From the cell containing the given text, extract its center point as (x, y) coordinate. 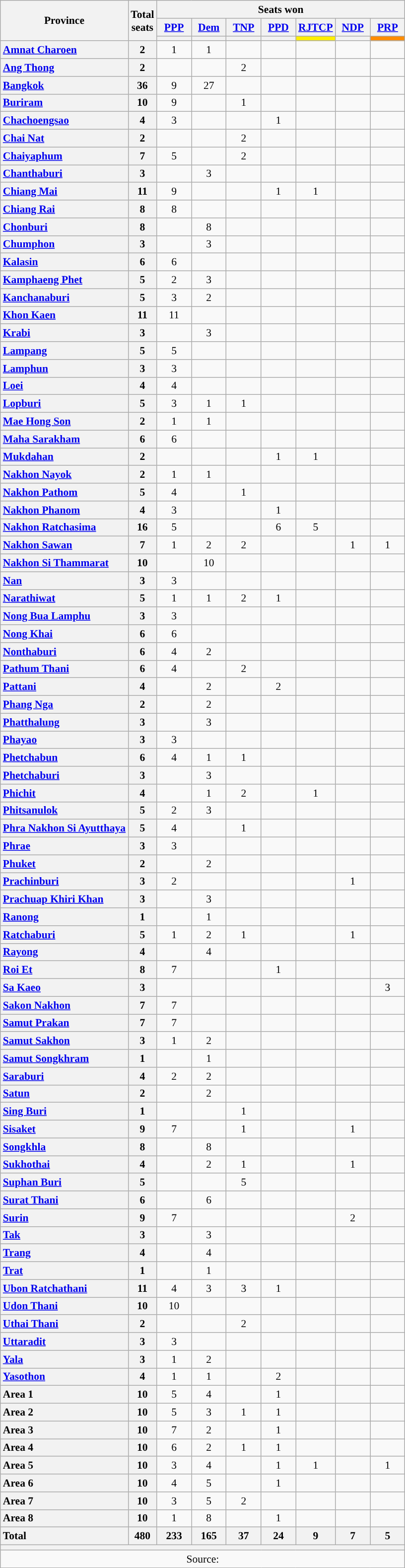
PRP (388, 27)
Phichit (65, 793)
Prachinburi (65, 882)
Area 1 (65, 1395)
TNP (244, 27)
Sakon Nakhon (65, 1005)
NDP (353, 27)
233 (174, 1536)
Uttaradit (65, 1342)
Yasothon (65, 1377)
Buriram (65, 103)
480 (142, 1536)
PPP (174, 27)
Area 5 (65, 1466)
Krabi (65, 333)
Nong Bua Lamphu (65, 616)
Ang Thong (65, 68)
Phetchabun (65, 758)
Chonburi (65, 227)
Sing Buri (65, 1112)
Surin (65, 1218)
Lopburi (65, 404)
Nong Khai (65, 634)
Totalseats (142, 21)
Amnat Charoen (65, 50)
Nan (65, 581)
PPD (278, 27)
RJTCP (316, 27)
Uthai Thani (65, 1324)
Area 2 (65, 1413)
Bangkok (65, 85)
Phuket (65, 864)
Chiang Rai (65, 209)
Kamphaeng Phet (65, 280)
Ubon Ratchathani (65, 1288)
Trang (65, 1253)
36 (142, 85)
Udon Thani (65, 1306)
Nakhon Nayok (65, 475)
Nakhon Sawan (65, 545)
Seats won (281, 9)
Chaiyaphum (65, 156)
Maha Sarakham (65, 439)
16 (142, 527)
Roi Et (65, 970)
Area 6 (65, 1483)
Kalasin (65, 262)
Nakhon Pathom (65, 492)
Ratchaburi (65, 935)
Area 3 (65, 1430)
165 (209, 1536)
Nakhon Phanom (65, 510)
Chachoengsao (65, 121)
Phayao (65, 740)
37 (244, 1536)
Prachuap Khiri Khan (65, 899)
Phang Nga (65, 705)
Tak (65, 1235)
Rayong (65, 952)
Area 4 (65, 1448)
Yala (65, 1359)
Satun (65, 1094)
Area 7 (65, 1501)
Samut Sakhon (65, 1041)
Surat Thani (65, 1200)
Narathiwat (65, 598)
Total (65, 1536)
Mukdahan (65, 457)
Phra Nakhon Si Ayutthaya (65, 828)
Source: (202, 1559)
Lampang (65, 351)
Mae Hong Son (65, 422)
Samut Songkhram (65, 1058)
Trat (65, 1271)
Kanchanaburi (65, 298)
Ranong (65, 917)
Nonthaburi (65, 652)
Phitsanulok (65, 811)
27 (209, 85)
Dem (209, 27)
24 (278, 1536)
Sisaket (65, 1129)
Nakhon Si Thammarat (65, 563)
Songkhla (65, 1147)
Area 8 (65, 1518)
Sa Kaeo (65, 988)
Pathum Thani (65, 669)
Phrae (65, 846)
Saraburi (65, 1076)
Suphan Buri (65, 1183)
Province (65, 21)
Phetchaburi (65, 775)
Sukhothai (65, 1165)
Chiang Mai (65, 192)
Nakhon Ratchasima (65, 527)
Pattani (65, 687)
Khon Kaen (65, 315)
Loei (65, 386)
Chai Nat (65, 139)
Lamphun (65, 369)
Chumphon (65, 244)
Chanthaburi (65, 174)
Samut Prakan (65, 1023)
Phatthalung (65, 722)
